Determine the (X, Y) coordinate at the center of the cell enclosing the given text.  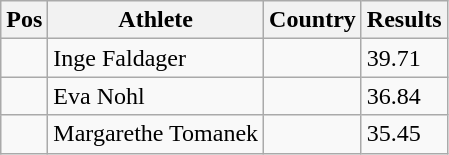
Country (313, 20)
Margarethe Tomanek (156, 134)
Pos (24, 20)
Athlete (156, 20)
Eva Nohl (156, 96)
36.84 (404, 96)
39.71 (404, 58)
Results (404, 20)
35.45 (404, 134)
Inge Faldager (156, 58)
